From the cell containing the given text, extract its center point as [X, Y] coordinate. 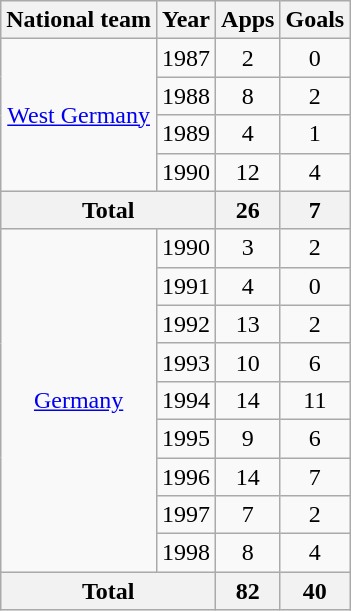
1987 [186, 58]
1992 [186, 324]
Apps [248, 20]
1996 [186, 477]
1995 [186, 438]
12 [248, 172]
1994 [186, 400]
1998 [186, 553]
40 [315, 591]
1988 [186, 96]
1 [315, 134]
11 [315, 400]
1993 [186, 362]
3 [248, 248]
10 [248, 362]
National team [79, 20]
Germany [79, 400]
26 [248, 210]
Year [186, 20]
West Germany [79, 115]
1991 [186, 286]
1997 [186, 515]
1989 [186, 134]
13 [248, 324]
82 [248, 591]
Goals [315, 20]
9 [248, 438]
